Capture the cell that displays the provided text and extract its (X, Y) central coordinate. 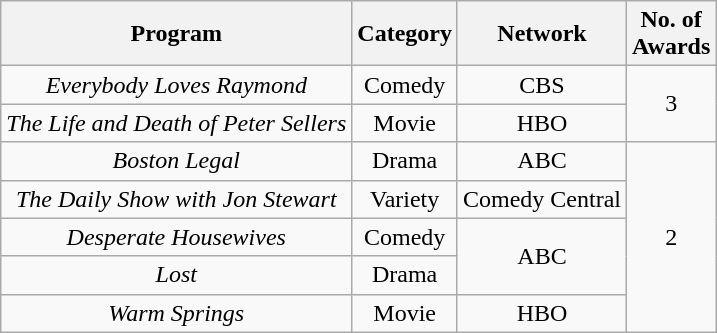
Category (405, 34)
Desperate Housewives (176, 237)
The Daily Show with Jon Stewart (176, 199)
No. ofAwards (672, 34)
The Life and Death of Peter Sellers (176, 123)
Program (176, 34)
Comedy Central (542, 199)
Variety (405, 199)
Boston Legal (176, 161)
Everybody Loves Raymond (176, 85)
3 (672, 104)
Lost (176, 275)
Warm Springs (176, 313)
2 (672, 237)
Network (542, 34)
CBS (542, 85)
